Pinpoint the cell where the given text exists, returning its (x, y) midpoint coordinate. 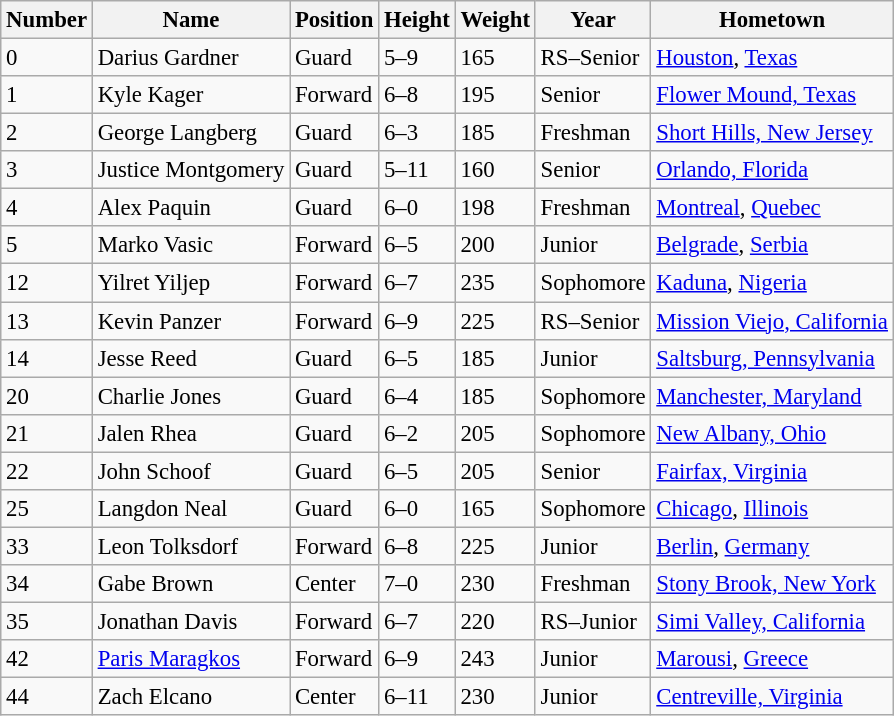
5–11 (417, 170)
Gabe Brown (190, 584)
Name (190, 20)
Number (47, 20)
20 (47, 396)
Jonathan Davis (190, 621)
Belgrade, Serbia (772, 245)
195 (495, 95)
Darius Gardner (190, 58)
Orlando, Florida (772, 170)
160 (495, 170)
22 (47, 471)
2 (47, 133)
Paris Maragkos (190, 659)
Year (593, 20)
Stony Brook, New York (772, 584)
Kyle Kager (190, 95)
Height (417, 20)
5–9 (417, 58)
Langdon Neal (190, 509)
21 (47, 433)
Zach Elcano (190, 697)
35 (47, 621)
6–3 (417, 133)
Justice Montgomery (190, 170)
Weight (495, 20)
Short Hills, New Jersey (772, 133)
RS–Junior (593, 621)
235 (495, 283)
14 (47, 358)
Hometown (772, 20)
Centreville, Virginia (772, 697)
Simi Valley, California (772, 621)
Kevin Panzer (190, 321)
Jalen Rhea (190, 433)
198 (495, 208)
42 (47, 659)
44 (47, 697)
Yilret Yiljep (190, 283)
Charlie Jones (190, 396)
Leon Tolksdorf (190, 546)
John Schoof (190, 471)
Marko Vasic (190, 245)
12 (47, 283)
Montreal, Quebec (772, 208)
Chicago, Illinois (772, 509)
Fairfax, Virginia (772, 471)
George Langberg (190, 133)
Kaduna, Nigeria (772, 283)
6–11 (417, 697)
33 (47, 546)
Flower Mound, Texas (772, 95)
Alex Paquin (190, 208)
Marousi, Greece (772, 659)
1 (47, 95)
Houston, Texas (772, 58)
3 (47, 170)
7–0 (417, 584)
34 (47, 584)
5 (47, 245)
6–4 (417, 396)
6–2 (417, 433)
220 (495, 621)
13 (47, 321)
Jesse Reed (190, 358)
200 (495, 245)
0 (47, 58)
Saltsburg, Pennsylvania (772, 358)
Position (334, 20)
Mission Viejo, California (772, 321)
4 (47, 208)
Manchester, Maryland (772, 396)
New Albany, Ohio (772, 433)
243 (495, 659)
Berlin, Germany (772, 546)
25 (47, 509)
